Locate the cell with the specified text and output its [X, Y] center coordinate. 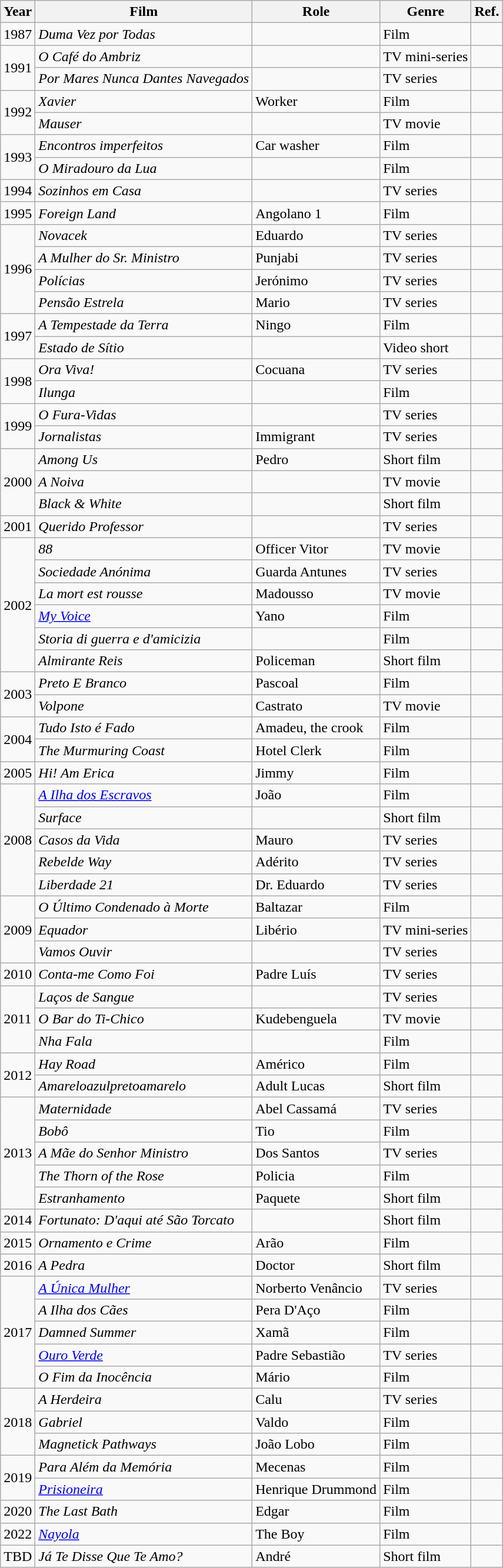
2005 [18, 773]
TBD [18, 1556]
Volpone [144, 706]
Car washer [317, 146]
1997 [18, 336]
Mauro [317, 840]
Vamos Ouvir [144, 952]
1995 [18, 213]
Nayola [144, 1534]
O Miradouro da Lua [144, 168]
1994 [18, 191]
Pedro [317, 459]
Foreign Land [144, 213]
1996 [18, 269]
Mário [317, 1377]
Pensão Estrela [144, 303]
Xavier [144, 101]
Pera D'Aço [317, 1310]
A Noiva [144, 482]
Punjabi [317, 258]
Bobô [144, 1131]
Libério [317, 929]
Rebelde Way [144, 862]
Role [317, 12]
2015 [18, 1243]
Year [18, 12]
Estranhamento [144, 1198]
Immigrant [317, 437]
88 [144, 549]
Ora Viva! [144, 370]
Adérito [317, 862]
Polícias [144, 281]
My Voice [144, 616]
Adult Lucas [317, 1086]
Hi! Am Erica [144, 773]
Video short [426, 348]
A Única Mulher [144, 1287]
The Last Bath [144, 1512]
2020 [18, 1512]
Doctor [317, 1265]
O Último Condenado à Morte [144, 907]
Fortunato: D'aqui até São Torcato [144, 1220]
Guarda Antunes [317, 571]
A Ilha dos Cães [144, 1310]
Norberto Venâncio [317, 1287]
O Fura-Vidas [144, 415]
2014 [18, 1220]
2004 [18, 739]
Maternidade [144, 1109]
Hotel Clerk [317, 750]
Valdo [317, 1422]
Eduardo [317, 235]
Nha Fala [144, 1042]
2009 [18, 929]
João Lobo [317, 1444]
João [317, 795]
2013 [18, 1153]
Pascoal [317, 683]
Sociedade Anónima [144, 571]
Among Us [144, 459]
Equador [144, 929]
Amareloazulpretoamarelo [144, 1086]
Liberdade 21 [144, 885]
La mort est rousse [144, 593]
1993 [18, 157]
Edgar [317, 1512]
Calu [317, 1400]
Mauser [144, 124]
Ref. [487, 12]
A Tempestade da Terra [144, 325]
Duma Vez por Todas [144, 34]
2011 [18, 1019]
Yano [317, 616]
Storia di guerra e d'amicizia [144, 638]
Gabriel [144, 1422]
Magnetick Pathways [144, 1444]
Ouro Verde [144, 1355]
Estado de Sítio [144, 348]
A Mãe do Senhor Ministro [144, 1153]
Preto E Branco [144, 683]
1998 [18, 381]
Padre Luís [317, 974]
Laços de Sangue [144, 997]
1987 [18, 34]
Officer Vitor [317, 549]
Padre Sebastião [317, 1355]
Arão [317, 1243]
2008 [18, 840]
Américo [317, 1064]
Castrato [317, 706]
A Herdeira [144, 1400]
Henrique Drummond [317, 1489]
1999 [18, 426]
Ornamento e Crime [144, 1243]
The Murmuring Coast [144, 750]
Angolano 1 [317, 213]
Hay Road [144, 1064]
Dos Santos [317, 1153]
Damned Summer [144, 1332]
Jerónimo [317, 281]
2002 [18, 605]
Para Além da Memória [144, 1467]
Genre [426, 12]
Conta-me Como Foi [144, 974]
Querido Professor [144, 526]
Jornalistas [144, 437]
Dr. Eduardo [317, 885]
Black & White [144, 504]
Novacek [144, 235]
Policia [317, 1176]
2010 [18, 974]
A Mulher do Sr. Ministro [144, 258]
A Pedra [144, 1265]
2019 [18, 1478]
1992 [18, 112]
Tio [317, 1131]
Kudebenguela [317, 1019]
Surface [144, 818]
2017 [18, 1332]
2016 [18, 1265]
Policeman [317, 661]
O Fim da Inocência [144, 1377]
Almirante Reis [144, 661]
Mecenas [317, 1467]
O Café do Ambriz [144, 56]
Baltazar [317, 907]
Ningo [317, 325]
Jimmy [317, 773]
Casos da Vida [144, 840]
2012 [18, 1075]
Paquete [317, 1198]
Encontros imperfeitos [144, 146]
Tudo Isto é Fado [144, 728]
Já Te Disse Que Te Amo? [144, 1556]
Xamã [317, 1332]
Amadeu, the crook [317, 728]
2003 [18, 695]
O Bar do Ti-Chico [144, 1019]
Ilunga [144, 392]
2001 [18, 526]
Mario [317, 303]
2000 [18, 482]
Cocuana [317, 370]
Sozinhos em Casa [144, 191]
Prisioneira [144, 1489]
Worker [317, 101]
1991 [18, 68]
Por Mares Nunca Dantes Navegados [144, 79]
The Thorn of the Rose [144, 1176]
Abel Cassamá [317, 1109]
2018 [18, 1422]
Madousso [317, 593]
The Boy [317, 1534]
A Ilha dos Escravos [144, 795]
André [317, 1556]
2022 [18, 1534]
